Return the (X, Y) coordinate for the center point of the cell that contains the specified text.  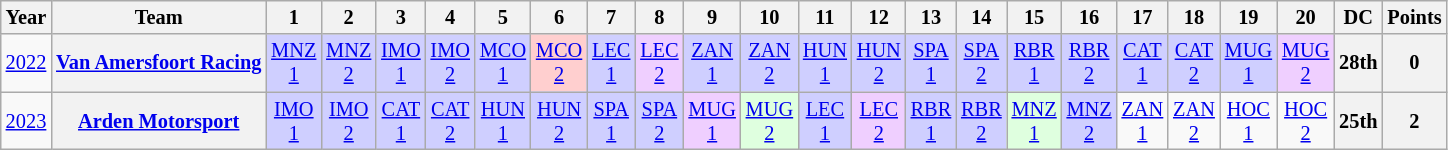
HOC2 (1306, 121)
5 (503, 17)
11 (825, 17)
16 (1090, 17)
2023 (26, 121)
2022 (26, 63)
13 (931, 17)
0 (1414, 63)
9 (712, 17)
MCO2 (559, 63)
4 (450, 17)
DC (1358, 17)
MCO1 (503, 63)
18 (1194, 17)
25th (1358, 121)
15 (1034, 17)
14 (981, 17)
17 (1143, 17)
1 (294, 17)
28th (1358, 63)
Van Amersfoort Racing (158, 63)
HOC1 (1248, 121)
20 (1306, 17)
3 (400, 17)
Arden Motorsport (158, 121)
Points (1414, 17)
12 (879, 17)
6 (559, 17)
8 (659, 17)
10 (770, 17)
7 (611, 17)
Year (26, 17)
Team (158, 17)
19 (1248, 17)
